From the cell containing the given text, extract its center point as [x, y] coordinate. 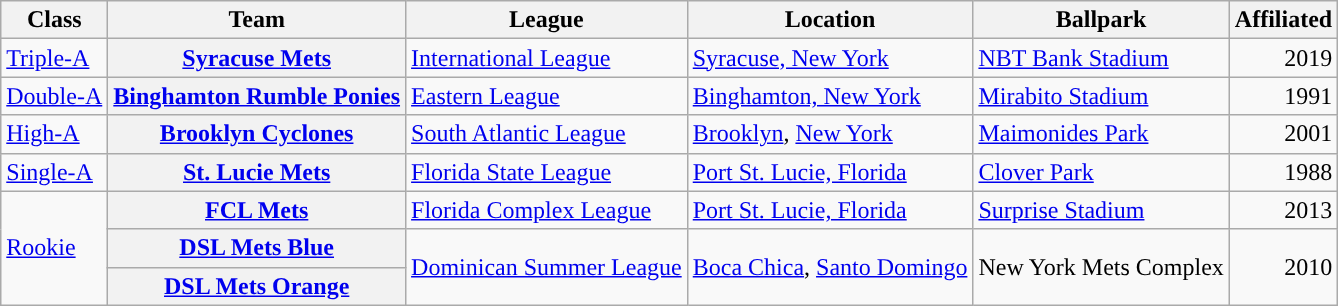
St. Lucie Mets [257, 172]
2019 [1283, 58]
2013 [1283, 210]
Ballpark [1101, 20]
Brooklyn Cyclones [257, 134]
1991 [1283, 96]
Location [830, 20]
Binghamton Rumble Ponies [257, 96]
Clover Park [1101, 172]
NBT Bank Stadium [1101, 58]
Syracuse Mets [257, 58]
Brooklyn, New York [830, 134]
Rookie [54, 248]
South Atlantic League [547, 134]
Eastern League [547, 96]
Florida State League [547, 172]
Single-A [54, 172]
Boca Chica, Santo Domingo [830, 267]
Affiliated [1283, 20]
Mirabito Stadium [1101, 96]
Team [257, 20]
Maimonides Park [1101, 134]
Class [54, 20]
DSL Mets Orange [257, 286]
FCL Mets [257, 210]
Triple-A [54, 58]
Binghamton, New York [830, 96]
Surprise Stadium [1101, 210]
High-A [54, 134]
Dominican Summer League [547, 267]
2010 [1283, 267]
International League [547, 58]
Syracuse, New York [830, 58]
2001 [1283, 134]
New York Mets Complex [1101, 267]
DSL Mets Blue [257, 248]
Florida Complex League [547, 210]
League [547, 20]
1988 [1283, 172]
Double-A [54, 96]
